Capture the cell that displays the provided text and extract its [x, y] central coordinate. 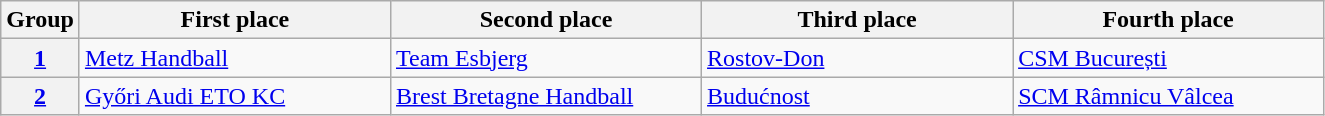
Group [40, 20]
Győri Audi ETO KC [234, 96]
Third place [858, 20]
CSM București [1168, 58]
Budućnost [858, 96]
Team Esbjerg [546, 58]
First place [234, 20]
Rostov-Don [858, 58]
SCM Râmnicu Vâlcea [1168, 96]
Fourth place [1168, 20]
Metz Handball [234, 58]
2 [40, 96]
Second place [546, 20]
Brest Bretagne Handball [546, 96]
1 [40, 58]
